For the text-containing cell, return its midpoint in [x, y] coordinate format. 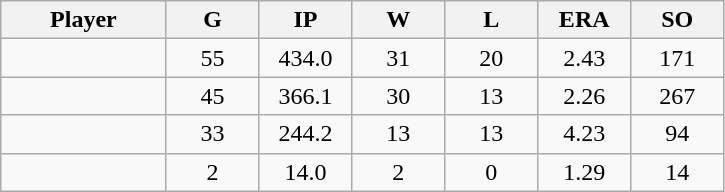
1.29 [584, 172]
434.0 [306, 58]
W [398, 20]
45 [212, 96]
20 [492, 58]
2.26 [584, 96]
2.43 [584, 58]
Player [84, 20]
33 [212, 134]
4.23 [584, 134]
14.0 [306, 172]
L [492, 20]
31 [398, 58]
ERA [584, 20]
30 [398, 96]
IP [306, 20]
94 [678, 134]
14 [678, 172]
244.2 [306, 134]
55 [212, 58]
G [212, 20]
SO [678, 20]
171 [678, 58]
267 [678, 96]
0 [492, 172]
366.1 [306, 96]
